Search for the cell housing the specified text and yield its (X, Y) center coordinate. 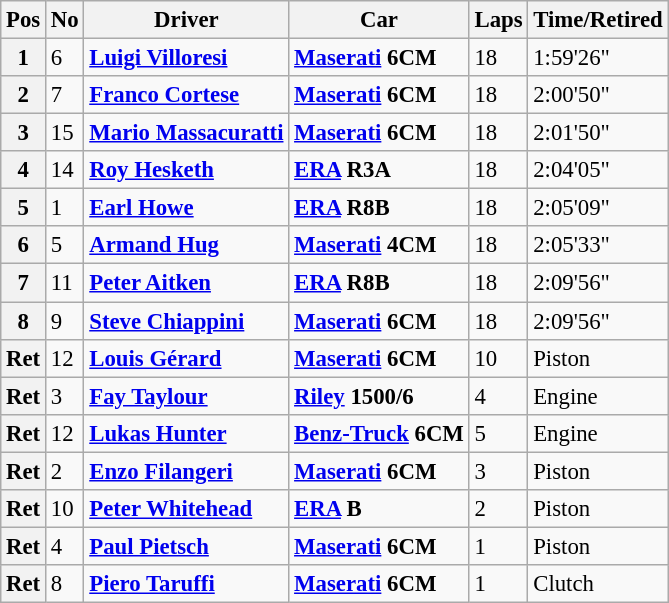
11 (65, 283)
ERA R3A (379, 170)
Piero Taruffi (186, 584)
Peter Aitken (186, 283)
Paul Pietsch (186, 546)
Riley 1500/6 (379, 396)
Driver (186, 20)
Steve Chiappini (186, 321)
2:05'09" (598, 208)
Benz-Truck 6CM (379, 433)
2:01'50" (598, 133)
Peter Whitehead (186, 509)
1:59'26" (598, 58)
Lukas Hunter (186, 433)
Franco Cortese (186, 95)
Maserati 4CM (379, 245)
Enzo Filangeri (186, 471)
Car (379, 20)
15 (65, 133)
ERA B (379, 509)
Mario Massacuratti (186, 133)
Fay Taylour (186, 396)
2:05'33" (598, 245)
Roy Hesketh (186, 170)
2:04'05" (598, 170)
No (65, 20)
Time/Retired (598, 20)
14 (65, 170)
Clutch (598, 584)
Pos (24, 20)
2:00'50" (598, 95)
Laps (498, 20)
Luigi Villoresi (186, 58)
9 (65, 321)
Armand Hug (186, 245)
Louis Gérard (186, 358)
Earl Howe (186, 208)
